Determine the (x, y) coordinate at the center of the cell enclosing the given text.  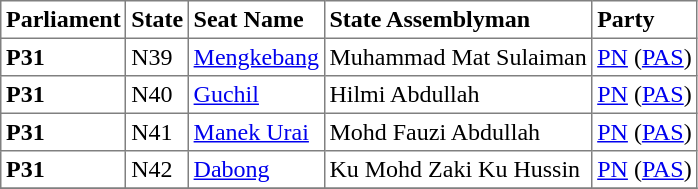
Ku Mohd Zaki Ku Hussin (458, 170)
Manek Urai (256, 132)
Hilmi Abdullah (458, 95)
Mengkebang (256, 57)
State Assemblyman (458, 20)
N42 (157, 170)
Muhammad Mat Sulaiman (458, 57)
N40 (157, 95)
State (157, 20)
Mohd Fauzi Abdullah (458, 132)
Party (644, 20)
N41 (157, 132)
Guchil (256, 95)
Parliament (64, 20)
Dabong (256, 170)
N39 (157, 57)
Seat Name (256, 20)
